Identify which cell holds the provided text, then report its (X, Y) central coordinate. 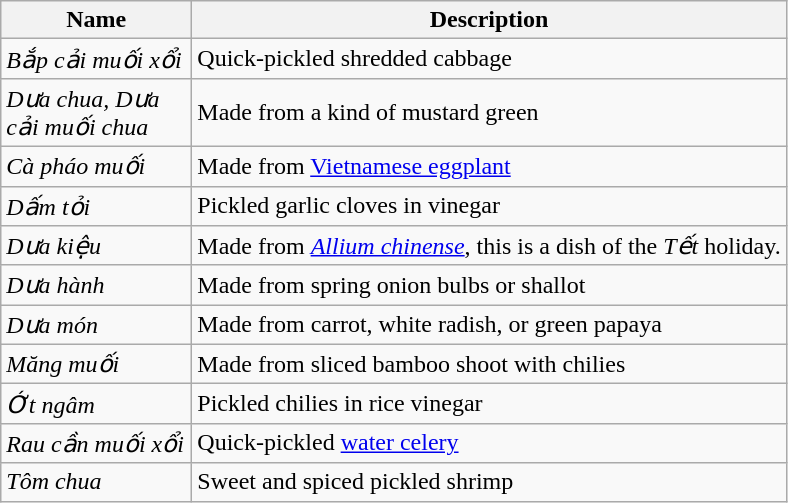
Made from spring onion bulbs or shallot (489, 285)
Pickled chilies in rice vinegar (489, 404)
Made from Allium chinense, this is a dish of the Tết holiday. (489, 246)
Made from Vietnamese eggplant (489, 166)
Quick-pickled shredded cabbage (489, 59)
Dưa chua, Dưa cải muối chua (96, 112)
Bắp cải muối xổi (96, 59)
Quick-pickled water celery (489, 443)
Ớt ngâm (96, 404)
Cà pháo muối (96, 166)
Made from sliced bamboo shoot with chilies (489, 364)
Made from carrot, white radish, or green papaya (489, 325)
Măng muối (96, 364)
Name (96, 20)
Description (489, 20)
Dưa món (96, 325)
Pickled garlic cloves in vinegar (489, 206)
Rau cần muối xổi (96, 443)
Sweet and spiced pickled shrimp (489, 482)
Made from a kind of mustard green (489, 112)
Tôm chua (96, 482)
Dưa kiệu (96, 246)
Dấm tỏi (96, 206)
Dưa hành (96, 285)
